Identify which cell holds the provided text, then report its (x, y) central coordinate. 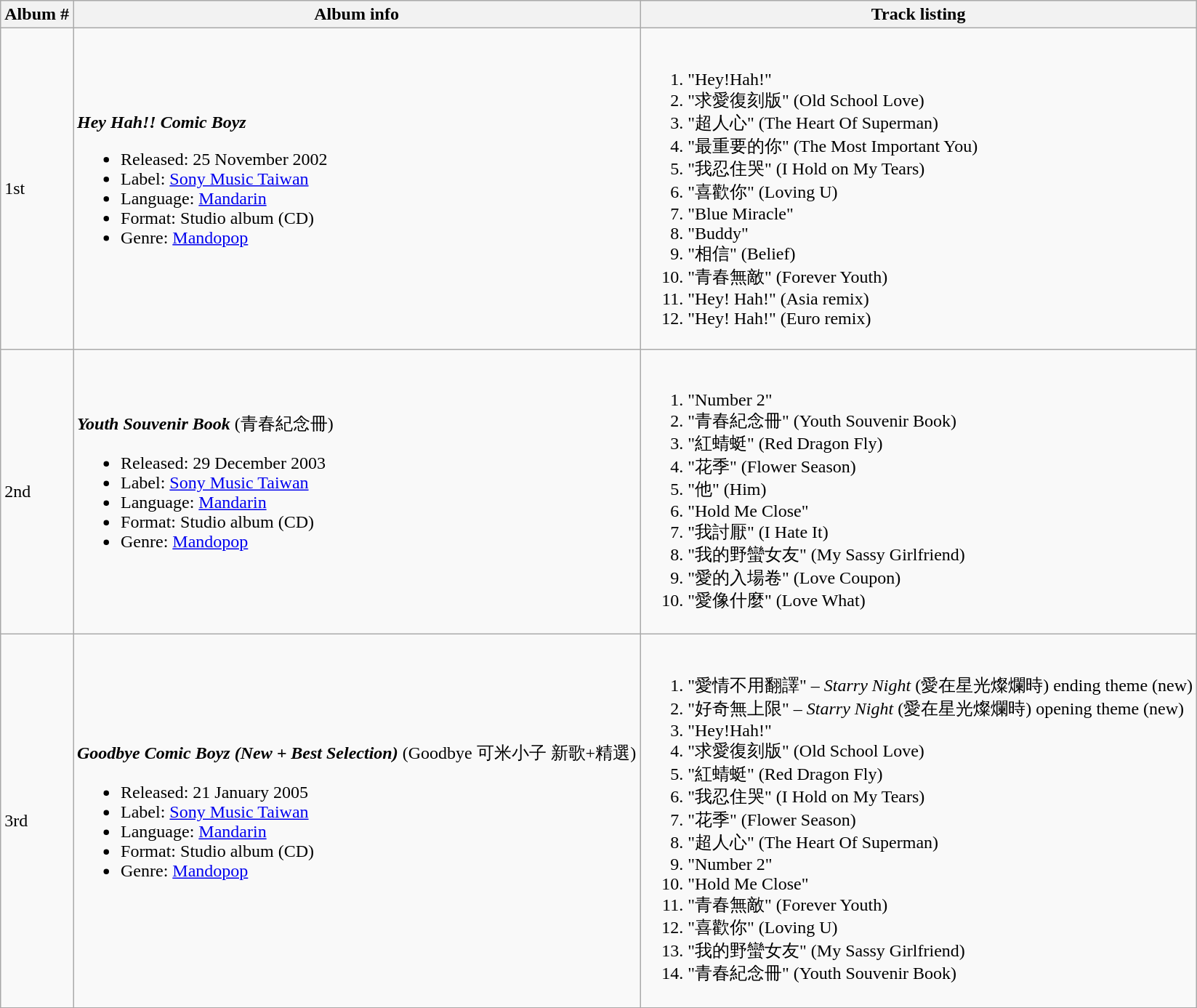
2nd (37, 491)
1st (37, 189)
Album # (37, 15)
Youth Souvenir Book (青春紀念冊)Released: 29 December 2003Label: Sony Music TaiwanLanguage: MandarinFormat: Studio album (CD)Genre: Mandopop (356, 491)
Album info (356, 15)
Hey Hah!! Comic BoyzReleased: 25 November 2002Label: Sony Music TaiwanLanguage: MandarinFormat: Studio album (CD)Genre: Mandopop (356, 189)
3rd (37, 820)
Track listing (919, 15)
